From the cell containing the given text, extract its center point as [x, y] coordinate. 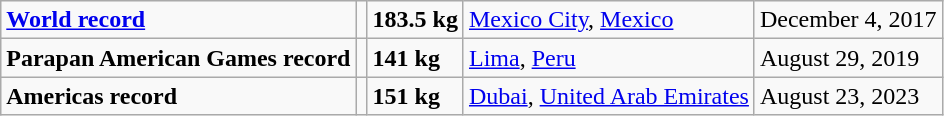
December 4, 2017 [848, 20]
151 kg [415, 96]
Mexico City, Mexico [608, 20]
August 23, 2023 [848, 96]
141 kg [415, 58]
Lima, Peru [608, 58]
August 29, 2019 [848, 58]
World record [178, 20]
Parapan American Games record [178, 58]
Americas record [178, 96]
Dubai, United Arab Emirates [608, 96]
183.5 kg [415, 20]
